For the text-containing cell, return its midpoint in [X, Y] coordinate format. 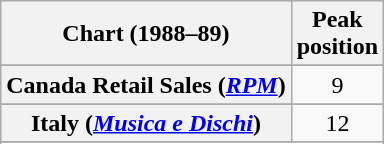
Italy (Musica e Dischi) [146, 123]
9 [337, 85]
12 [337, 123]
Chart (1988–89) [146, 34]
Peakposition [337, 34]
Canada Retail Sales (RPM) [146, 85]
